Determine the (X, Y) coordinate at the center of the cell enclosing the given text.  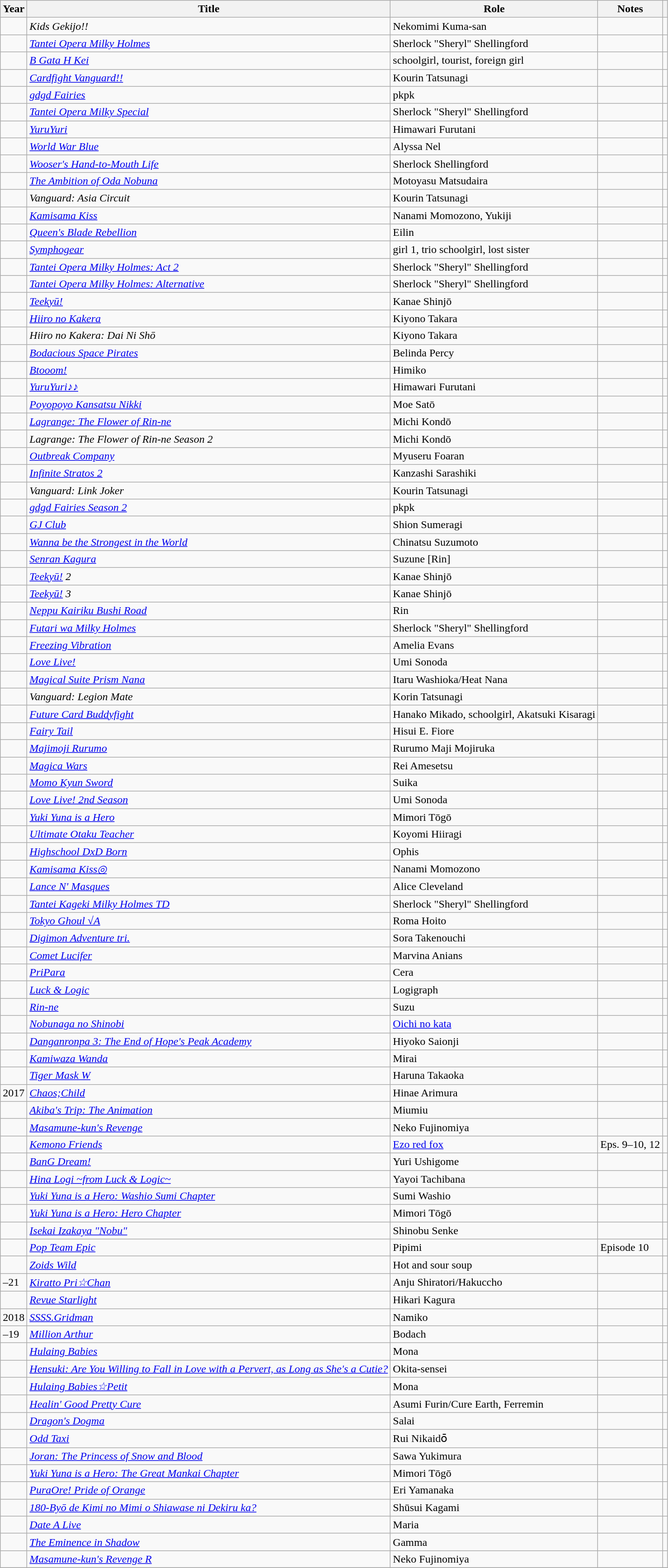
Kemono Friends (209, 1144)
Eps. 9–10, 12 (630, 1144)
gdgd Fairies (209, 95)
YuruYuri (209, 129)
Shinobu Senke (494, 1231)
Sora Takenouchi (494, 938)
Date A Live (209, 1525)
Yuri Ushigome (494, 1161)
Love Live! (209, 662)
Chinatsu Suzumoto (494, 542)
Hulaing Babies☆Petit (209, 1386)
Hot and sour soup (494, 1265)
Haruna Takaoka (494, 1076)
Rin (494, 611)
Million Arthur (209, 1334)
Hanako Mikado, schoolgirl, Akatsuki Kisaragi (494, 714)
Year (14, 9)
Fairy Tail (209, 731)
Outbreak Company (209, 456)
Symphogear (209, 250)
schoolgirl, tourist, foreign girl (494, 61)
Asumi Furin/Cure Earth, Ferremin (494, 1404)
Majimoji Rurumo (209, 748)
Hisui E. Fiore (494, 731)
Magica Wars (209, 766)
Tantei Opera Milky Holmes: Act 2 (209, 267)
Yuki Yuna is a Hero (209, 817)
YuruYuri♪♪ (209, 387)
Masamune-kun's Revenge R (209, 1559)
Neppu Kairiku Bushi Road (209, 611)
Belinda Percy (494, 353)
Yuki Yuna is a Hero: Hero Chapter (209, 1213)
Roma Hoito (494, 921)
BanG Dream! (209, 1161)
Bodacious Space Pirates (209, 353)
Tantei Kageki Milky Holmes TD (209, 904)
Pipimi (494, 1248)
Nanami Momozono (494, 869)
The Eminence in Shadow (209, 1542)
Joran: The Princess of Snow and Blood (209, 1456)
Love Live! 2nd Season (209, 800)
Zoids Wild (209, 1265)
Dragon's Dogma (209, 1421)
–19 (14, 1334)
Danganronpa 3: The End of Hope's Peak Academy (209, 1041)
PriPara (209, 973)
Kamisama Kiss (209, 215)
Vanguard: Asia Circuit (209, 198)
Eri Yamanaka (494, 1490)
Suzu (494, 1007)
Poyopoyo Kansatsu Nikki (209, 404)
Ultimate Otaku Teacher (209, 834)
GJ Club (209, 525)
Kiratto Pri☆Chan (209, 1282)
Rurumo Maji Mojiruka (494, 748)
Okita-sensei (494, 1369)
Mirai (494, 1058)
Nobunaga no Shinobi (209, 1024)
gdgd Fairies Season 2 (209, 508)
Senran Kagura (209, 559)
Lagrange: The Flower of Rin-ne Season 2 (209, 439)
Pop Team Epic (209, 1248)
Alice Cleveland (494, 886)
Moe Satō (494, 404)
Ophis (494, 852)
Lance N' Masques (209, 886)
Role (494, 9)
Sumi Washio (494, 1196)
Wanna be the Strongest in the World (209, 542)
Gamma (494, 1542)
Comet Lucifer (209, 955)
Teekyū! 3 (209, 594)
Tiger Mask W (209, 1076)
Cardfight Vanguard!! (209, 78)
Highschool DxD Born (209, 852)
Salai (494, 1421)
Tantei Opera Milky Special (209, 112)
Episode 10 (630, 1248)
Hiiro no Kakera (209, 318)
Myuseru Foaran (494, 456)
Amelia Evans (494, 645)
Hiiro no Kakera: Dai Ni Shō (209, 336)
Sawa Yukimura (494, 1456)
Hikari Kagura (494, 1300)
Suzune [Rin] (494, 559)
girl 1, trio schoolgirl, lost sister (494, 250)
Yuki Yuna is a Hero: Washio Sumi Chapter (209, 1196)
Nanami Momozono, Yukiji (494, 215)
Chaos;Child (209, 1093)
Koyomi Hiiragi (494, 834)
Future Card Buddyfight (209, 714)
180-Byō de Kimi no Mimi o Shiawase ni Dekiru ka? (209, 1507)
World War Blue (209, 146)
Namiko (494, 1317)
Notes (630, 9)
Hiyoko Saionji (494, 1041)
Momo Kyun Sword (209, 783)
Digimon Adventure tri. (209, 938)
Kamiwaza Wanda (209, 1058)
Teekyū! (209, 301)
Kamisama Kiss◎ (209, 869)
Wooser's Hand-to-Mouth Life (209, 164)
Motoyasu Matsudaira (494, 181)
Oichi no kata (494, 1024)
Isekai Izakaya "Nobu" (209, 1231)
Healin' Good Pretty Cure (209, 1404)
Title (209, 9)
Korin Tatsunagi (494, 697)
Rei Amesetsu (494, 766)
Marvina Anians (494, 955)
Kids Gekijo!! (209, 26)
Hina Logi ~from Luck & Logic~ (209, 1179)
The Ambition of Oda Nobuna (209, 181)
Ezo red fox (494, 1144)
Logigraph (494, 990)
Infinite Stratos 2 (209, 473)
Magical Suite Prism Nana (209, 679)
Bodach (494, 1334)
Alyssa Nel (494, 146)
Odd Taxi (209, 1438)
Vanguard: Link Joker (209, 490)
Eilin (494, 233)
Kanzashi Sarashiki (494, 473)
Teekyū! 2 (209, 576)
Vanguard: Legion Mate (209, 697)
Rin-ne (209, 1007)
Yayoi Tachibana (494, 1179)
Tantei Opera Milky Holmes (209, 43)
Nekomimi Kuma-san (494, 26)
Anju Shiratori/Hakuccho (494, 1282)
Miumiu (494, 1110)
Yuki Yuna is a Hero: The Great Mankai Chapter (209, 1473)
Suika (494, 783)
2018 (14, 1317)
Tantei Opera Milky Holmes: Alternative (209, 284)
Shion Sumeragi (494, 525)
2017 (14, 1093)
Hinae Arimura (494, 1093)
PuraOre! Pride of Orange (209, 1490)
Luck & Logic (209, 990)
Freezing Vibration (209, 645)
Masamune-kun's Revenge (209, 1127)
Rui Nikaidо̄ (494, 1438)
B Gata H Kei (209, 61)
Akiba's Trip: The Animation (209, 1110)
Maria (494, 1525)
Lagrange: The Flower of Rin-ne (209, 421)
Hulaing Babies (209, 1352)
Itaru Washioka/Heat Nana (494, 679)
Queen's Blade Rebellion (209, 233)
SSSS.Gridman (209, 1317)
Hensuki: Are You Willing to Fall in Love with a Pervert, as Long as She's a Cutie? (209, 1369)
Sherlock Shellingford (494, 164)
–21 (14, 1282)
Tokyo Ghoul √A (209, 921)
Btooom! (209, 370)
Futari wa Milky Holmes (209, 628)
Cera (494, 973)
Himiko (494, 370)
Revue Starlight (209, 1300)
Shūsui Kagami (494, 1507)
